Locate the cell with the specified text and output its (X, Y) center coordinate. 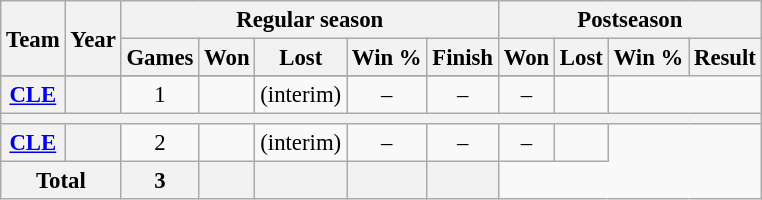
Result (726, 58)
1 (160, 95)
3 (160, 181)
Postseason (630, 20)
Total (61, 181)
Games (160, 58)
Finish (462, 58)
Year (93, 38)
Team (33, 38)
2 (160, 143)
Regular season (310, 20)
